From the cell containing the given text, extract its center point as [x, y] coordinate. 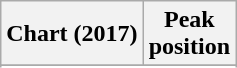
Peakposition [189, 34]
Chart (2017) [72, 34]
